Search for the cell housing the specified text and yield its (x, y) center coordinate. 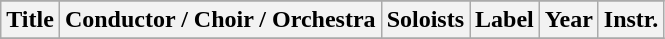
Conductor / Choir / Orchestra (220, 20)
Title (30, 20)
Year (568, 20)
Soloists (425, 20)
Instr. (631, 20)
Label (505, 20)
